Find where the given text appears and provide that cell's center as (X, Y) coordinate. 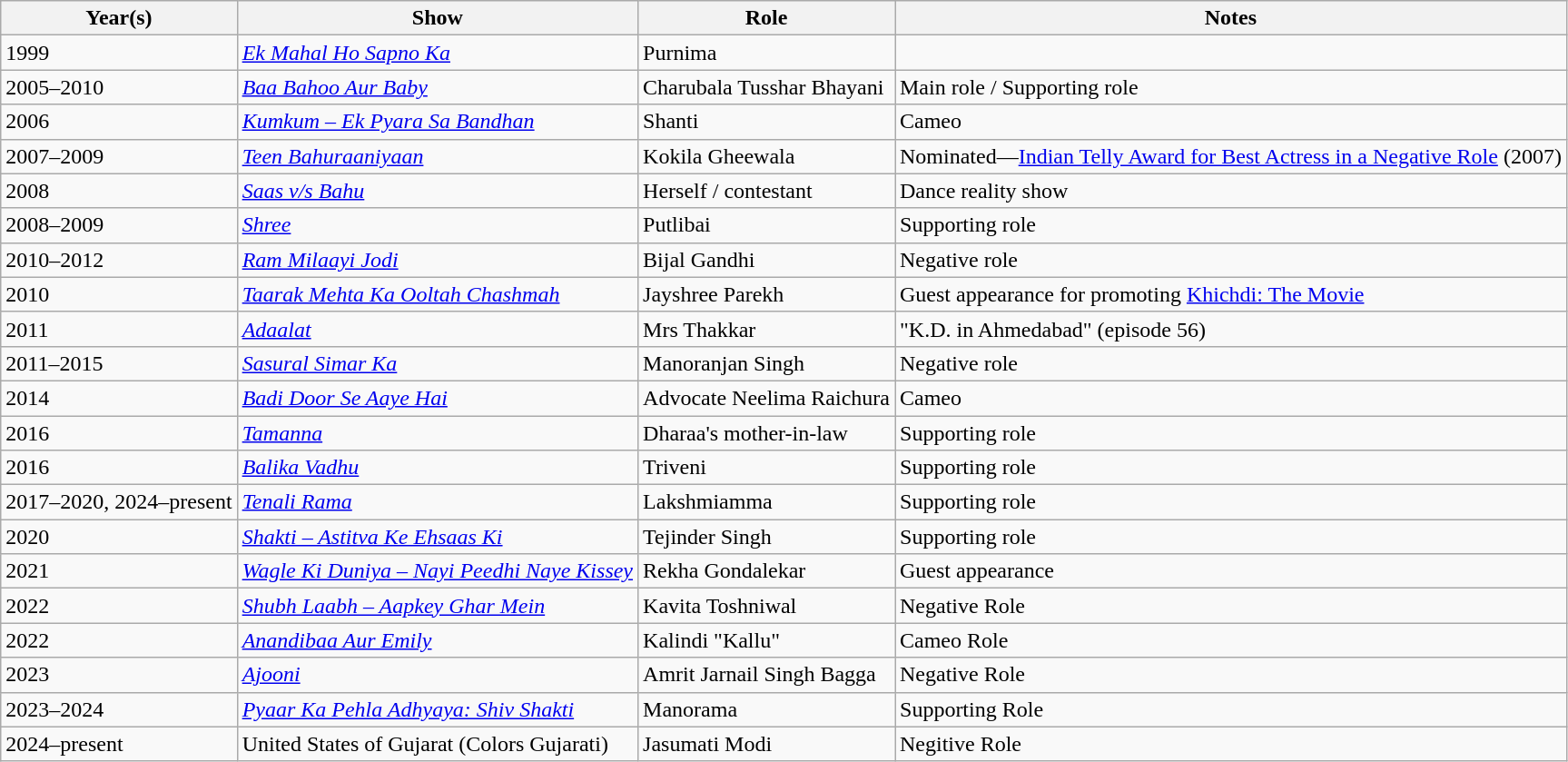
Negitive Role (1231, 744)
Year(s) (119, 18)
Adaalat (438, 329)
2010 (119, 294)
Tenali Rama (438, 502)
Anandibaa Aur Emily (438, 640)
Main role / Supporting role (1231, 87)
Ram Milaayi Jodi (438, 260)
Shanti (766, 122)
Rekha Gondalekar (766, 571)
Jasumati Modi (766, 744)
2006 (119, 122)
Jayshree Parekh (766, 294)
Shakti – Astitva Ke Ehsaas Ki (438, 537)
Charubala Tusshar Bhayani (766, 87)
1999 (119, 53)
Shubh Laabh – Aapkey Ghar Mein (438, 606)
Baa Bahoo Aur Baby (438, 87)
Purnima (766, 53)
Triveni (766, 468)
Notes (1231, 18)
Badi Door Se Aaye Hai (438, 398)
Guest appearance for promoting Khichdi: The Movie (1231, 294)
2010–2012 (119, 260)
2017–2020, 2024–present (119, 502)
Mrs Thakkar (766, 329)
Kavita Toshniwal (766, 606)
2021 (119, 571)
Kumkum – Ek Pyara Sa Bandhan (438, 122)
2023 (119, 675)
2024–present (119, 744)
2023–2024 (119, 709)
Guest appearance (1231, 571)
Bijal Gandhi (766, 260)
Teen Bahuraaniyaan (438, 156)
Putlibai (766, 225)
Ek Mahal Ho Sapno Ka (438, 53)
Show (438, 18)
2008–2009 (119, 225)
"K.D. in Ahmedabad" (episode 56) (1231, 329)
2011 (119, 329)
Pyaar Ka Pehla Adhyaya: Shiv Shakti (438, 709)
2014 (119, 398)
2008 (119, 191)
Manorama (766, 709)
Wagle Ki Duniya – Nayi Peedhi Naye Kissey (438, 571)
Dharaa's mother-in-law (766, 433)
Nominated—Indian Telly Award for Best Actress in a Negative Role (2007) (1231, 156)
2011–2015 (119, 363)
Dance reality show (1231, 191)
Lakshmiamma (766, 502)
Taarak Mehta Ka Ooltah Chashmah (438, 294)
United States of Gujarat (Colors Gujarati) (438, 744)
Ajooni (438, 675)
Kalindi "Kallu" (766, 640)
Herself / contestant (766, 191)
Cameo Role (1231, 640)
Balika Vadhu (438, 468)
Tejinder Singh (766, 537)
2007–2009 (119, 156)
Shree (438, 225)
Tamanna (438, 433)
Amrit Jarnail Singh Bagga (766, 675)
Manoranjan Singh (766, 363)
Role (766, 18)
2020 (119, 537)
Kokila Gheewala (766, 156)
2005–2010 (119, 87)
Saas v/s Bahu (438, 191)
Sasural Simar Ka (438, 363)
Supporting Role (1231, 709)
Advocate Neelima Raichura (766, 398)
